Provide the (X, Y) coordinate of the cell's center where the given text is located.  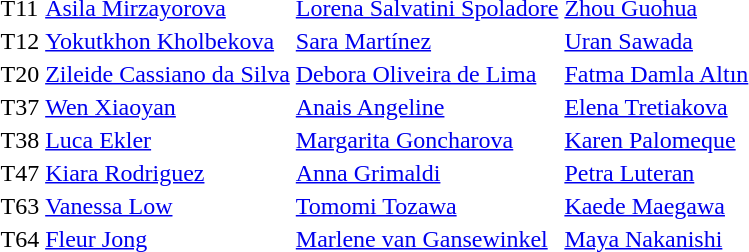
Vanessa Low (168, 206)
Wen Xiaoyan (168, 107)
Zileide Cassiano da Silva (168, 74)
Kiara Rodriguez (168, 173)
Anna Grimaldi (427, 173)
Yokutkhon Kholbekova (168, 41)
Luca Ekler (168, 140)
Tomomi Tozawa (427, 206)
Margarita Goncharova (427, 140)
Sara Martínez (427, 41)
Anais Angeline (427, 107)
Debora Oliveira de Lima (427, 74)
